Determine the (x, y) coordinate at the center of the cell enclosing the given text.  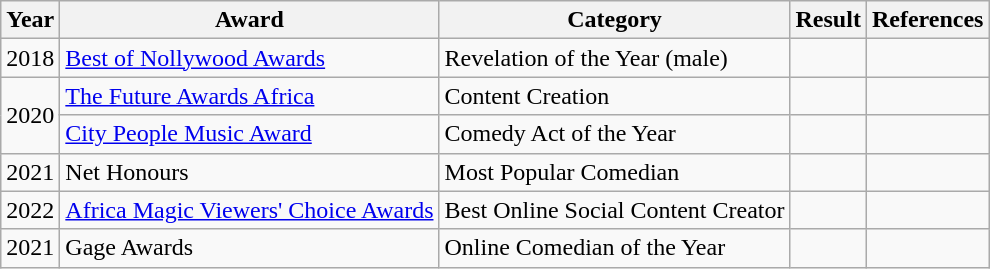
Comedy Act of the Year (614, 134)
References (928, 20)
Online Comedian of the Year (614, 248)
City People Music Award (250, 134)
Category (614, 20)
Best of Nollywood Awards (250, 58)
Best Online Social Content Creator (614, 210)
2020 (30, 115)
Award (250, 20)
Content Creation (614, 96)
The Future Awards Africa (250, 96)
2022 (30, 210)
Result (828, 20)
Gage Awards (250, 248)
Year (30, 20)
Revelation of the Year (male) (614, 58)
Most Popular Comedian (614, 172)
Net Honours (250, 172)
Africa Magic Viewers' Choice Awards (250, 210)
2018 (30, 58)
